Find where the given text appears and provide that cell's center as (x, y) coordinate. 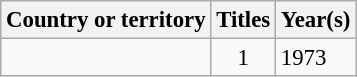
Country or territory (106, 20)
Year(s) (315, 20)
Titles (244, 20)
1973 (315, 58)
1 (244, 58)
